Provide the (x, y) coordinate of the cell's center where the given text is located.  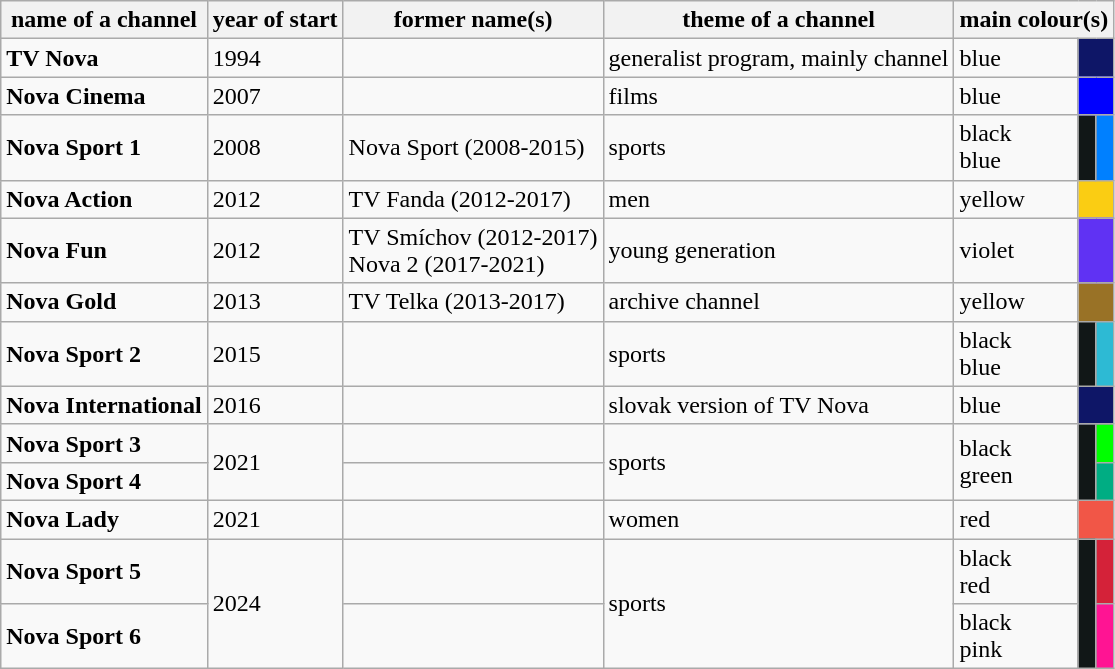
former name(s) (473, 20)
Nova Sport 5 (104, 570)
TV Telka (2013-2017) (473, 302)
Nova Sport 2 (104, 354)
Nova Sport (2008-2015) (473, 148)
Nova Sport 1 (104, 148)
red (1016, 519)
name of a channel (104, 20)
blackgreen (1016, 462)
Nova Sport 4 (104, 481)
blackred (1016, 570)
generalist program, mainly channel (778, 58)
Nova Action (104, 199)
Nova Sport 3 (104, 443)
men (778, 199)
women (778, 519)
Nova Lady (104, 519)
year of start (275, 20)
2015 (275, 354)
archive channel (778, 302)
1994 (275, 58)
2013 (275, 302)
Nova International (104, 405)
2008 (275, 148)
2024 (275, 603)
TV Nova (104, 58)
2007 (275, 96)
Nova Cinema (104, 96)
theme of a channel (778, 20)
young generation (778, 250)
films (778, 96)
main colour(s) (1034, 20)
Nova Sport 6 (104, 636)
2016 (275, 405)
slovak version of TV Nova (778, 405)
blackpink (1016, 636)
Nova Gold (104, 302)
TV Smíchov (2012-2017)Nova 2 (2017-2021) (473, 250)
TV Fanda (2012-2017) (473, 199)
violet (1016, 250)
Nova Fun (104, 250)
